Provide the (x, y) coordinate of the cell's center where the given text is located.  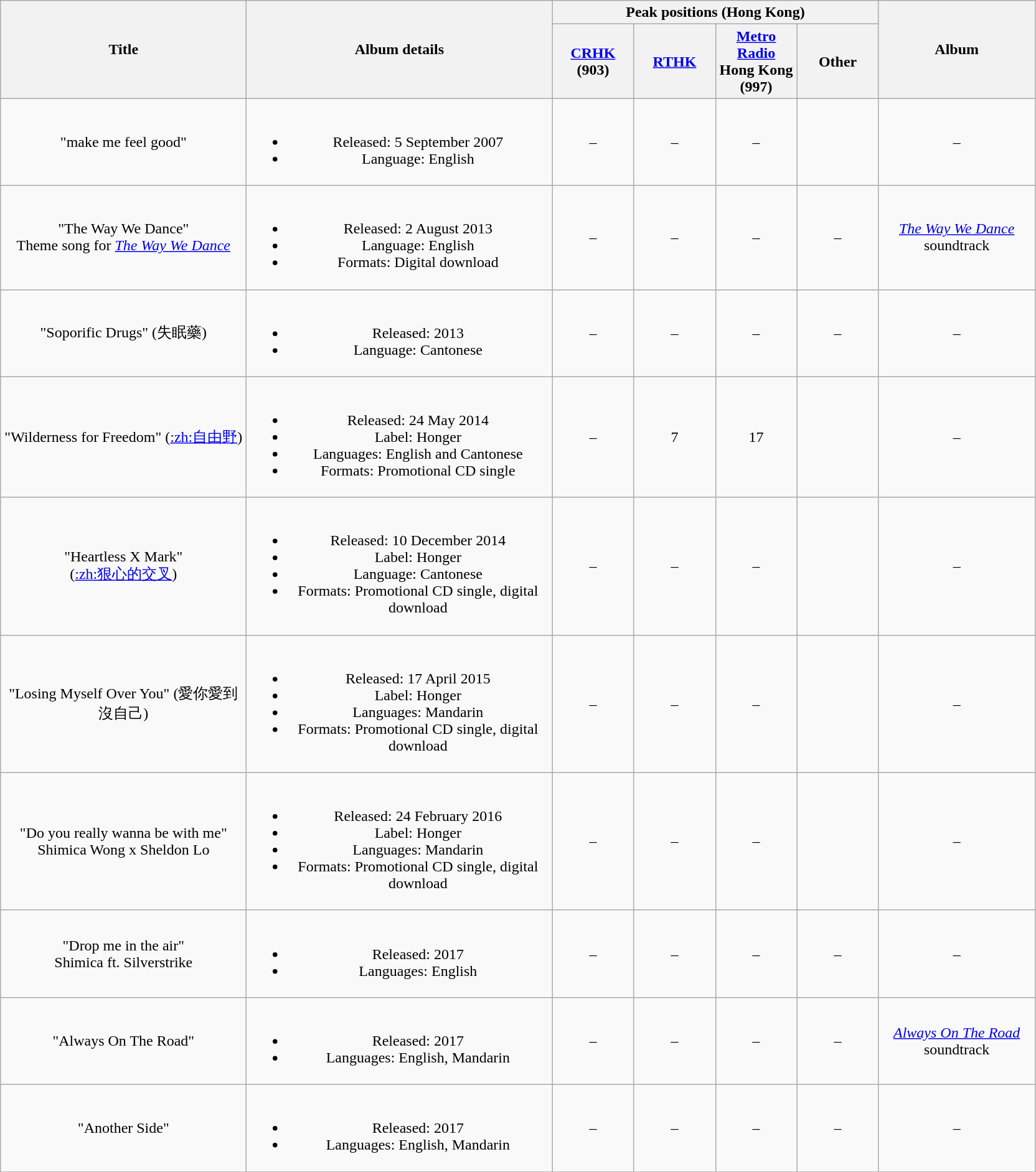
Released: 5 September 2007Language: English (400, 142)
Released: 24 May 2014Label: HongerLanguages: English and CantoneseFormats: Promotional CD single (400, 437)
Other (838, 61)
Released: 17 April 2015Label: HongerLanguages: MandarinFormats: Promotional CD single, digital download (400, 703)
"Another Side" (123, 1128)
7 (675, 437)
Title (123, 50)
"Do you really wanna be with me"Shimica Wong x Sheldon Lo (123, 841)
Released: 10 December 2014Label: HongerLanguage: CantoneseFormats: Promotional CD single, digital download (400, 566)
Released: 2 August 2013Language: EnglishFormats: Digital download (400, 238)
"Wilderness for Freedom" (:zh:自由野) (123, 437)
"Drop me in the air"Shimica ft. Silverstrike (123, 954)
Released: 24 February 2016Label: HongerLanguages: MandarinFormats: Promotional CD single, digital download (400, 841)
CRHK(903) (593, 61)
Metro Radio Hong Kong(997) (756, 61)
Released: 2013Language: Cantonese (400, 333)
The Way We Dance soundtrack (956, 238)
17 (756, 437)
Released: 2017Languages: English (400, 954)
Album details (400, 50)
Always On The Road soundtrack (956, 1041)
"The Way We Dance"Theme song for The Way We Dance (123, 238)
"Soporific Drugs" (失眠藥) (123, 333)
Peak positions (Hong Kong) (715, 12)
"Losing Myself Over You" (愛你愛到沒自己) (123, 703)
"Heartless X Mark"(:zh:狠心的交叉) (123, 566)
Album (956, 50)
"Always On The Road" (123, 1041)
RTHK (675, 61)
"make me feel good" (123, 142)
